Capture the cell that displays the provided text and extract its (x, y) central coordinate. 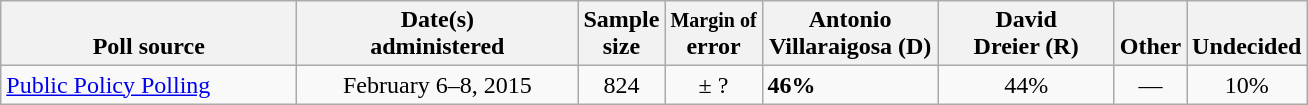
Poll source (149, 34)
Other (1150, 34)
824 (622, 85)
Margin oferror (714, 34)
Public Policy Polling (149, 85)
Date(s)administered (438, 34)
44% (1026, 85)
Samplesize (622, 34)
AntonioVillaraigosa (D) (850, 34)
DavidDreier (R) (1026, 34)
— (1150, 85)
Undecided (1247, 34)
10% (1247, 85)
February 6–8, 2015 (438, 85)
± ? (714, 85)
46% (850, 85)
